For the text-containing cell, return its midpoint in [X, Y] coordinate format. 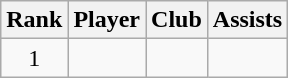
Rank [34, 20]
Assists [247, 20]
Club [177, 20]
1 [34, 58]
Player [107, 20]
